Scan for the cell matching the given text and deliver its (X, Y) coordinate at center. 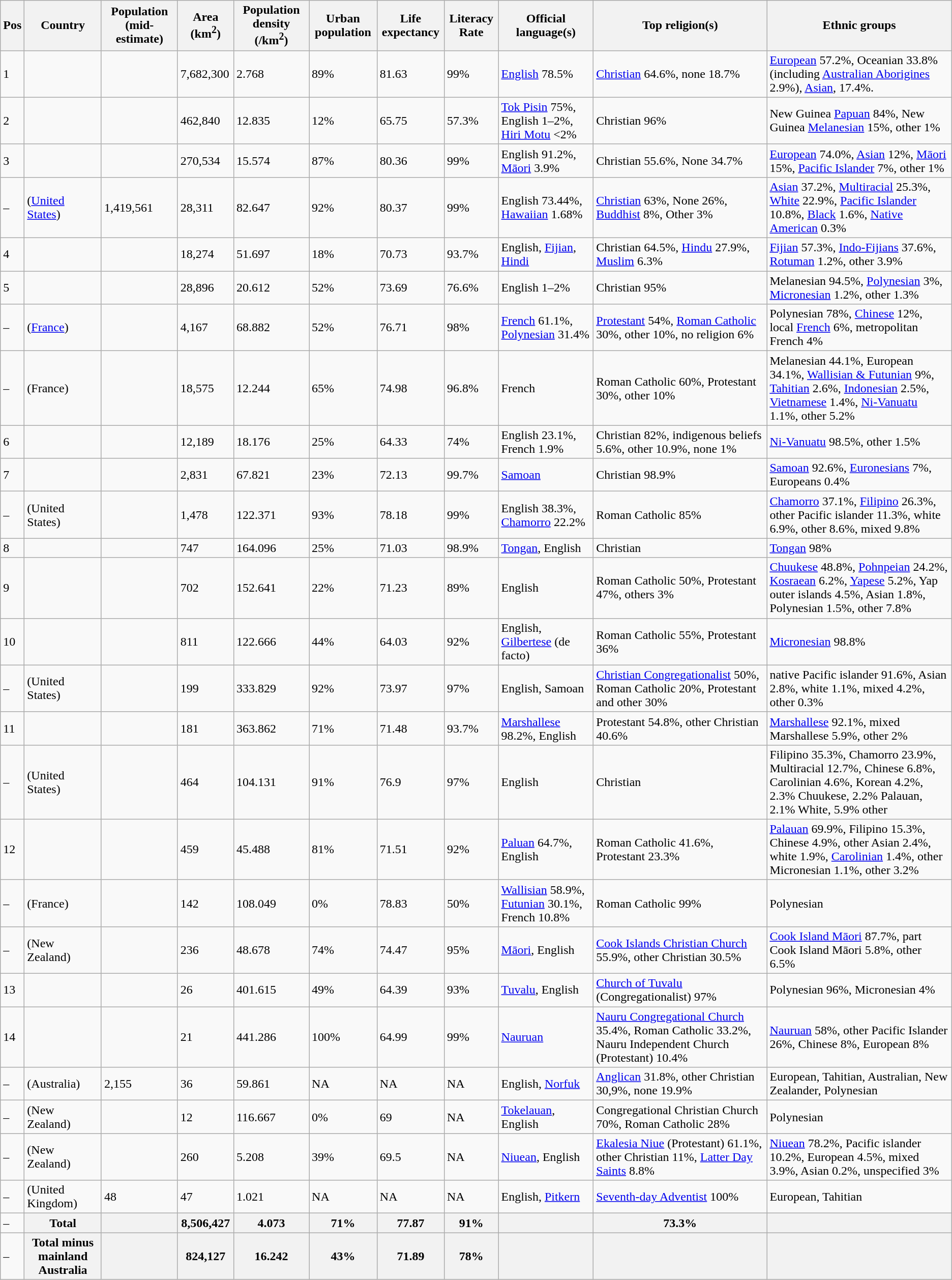
23% (343, 475)
Paluan 64.7%, English (546, 850)
European 74.0%, Asian 12%, Māori 15%, Pacific Islander 7%, other 1% (859, 161)
47 (205, 1197)
39% (343, 1157)
Melanesian 44.1%, European 34.1%, Wallisian & Futunian 9%, Tahitian 2.6%, Indonesian 2.5%, Vietnamese 1.4%, Ni-Vanuatu 1.1%, other 5.2% (859, 388)
Nauruan 58%, other Pacific Islander 26%, Chinese 8%, European 8% (859, 1037)
116.667 (271, 1117)
4,167 (205, 328)
95% (471, 950)
270,534 (205, 161)
81.63 (410, 74)
28,896 (205, 288)
20.612 (271, 288)
Polynesian 78%, Chinese 12%, local French 6%, metropolitan French 4% (859, 328)
3 (12, 161)
50% (471, 903)
Marshallese 92.1%, mixed Marshallese 5.9%, other 2% (859, 729)
333.829 (271, 688)
10 (12, 642)
122.371 (271, 515)
Roman Catholic 41.6%, Protestant 23.3% (680, 850)
5.208 (271, 1157)
European, Tahitian (859, 1197)
78.83 (410, 903)
Tok Pisin 75%, English 1–2%, Hiri Motu <2% (546, 121)
Official language(s) (546, 25)
811 (205, 642)
English 73.44%, Hawaiian 1.68% (546, 208)
80.36 (410, 161)
260 (205, 1157)
459 (205, 850)
1.021 (271, 1197)
74.98 (410, 388)
Roman Catholic 60%, Protestant 30%, other 10% (680, 388)
98.9% (471, 548)
8 (12, 548)
12,189 (205, 442)
21 (205, 1037)
Melanesian 94.5%, Polynesian 3%, Micronesian 1.2%, other 1.3% (859, 288)
26 (205, 990)
Congregational Christian Church 70%, Roman Catholic 28% (680, 1117)
363.862 (271, 729)
22% (343, 588)
Pos (12, 25)
181 (205, 729)
Total (63, 1223)
Protestant 54.8%, other Christian 40.6% (680, 729)
Palauan 69.9%, Filipino 15.3%, Chinese 4.9%, other Asian 2.4%, white 1.9%, Carolinian 1.4%, other Micronesian 1.1%, other 3.2% (859, 850)
Wallisian 58.9%, Futunian 30.1%, French 10.8% (546, 903)
48.678 (271, 950)
Country (63, 25)
100% (343, 1037)
Māori, English (546, 950)
(Australia) (63, 1084)
164.096 (271, 548)
464 (205, 782)
7 (12, 475)
69 (410, 1117)
4 (12, 254)
77.87 (410, 1223)
64.03 (410, 642)
Tongan, English (546, 548)
1,419,561 (139, 208)
2 (12, 121)
Samoan (546, 475)
45.488 (271, 850)
64.39 (410, 990)
Ekalesia Niue (Protestant) 61.1%, other Christian 11%, Latter Day Saints 8.8% (680, 1157)
Church of Tuvalu (Congregationalist) 97% (680, 990)
12% (343, 121)
English, Fijian, Hindi (546, 254)
Roman Catholic 55%, Protestant 36% (680, 642)
9 (12, 588)
48 (139, 1197)
Asian 37.2%, Multiracial 25.3%, White 22.9%, Pacific Islander 10.8%, Black 1.6%, Native American 0.3% (859, 208)
71.03 (410, 548)
Marshallese 98.2%, English (546, 729)
67.821 (271, 475)
96.8% (471, 388)
12.835 (271, 121)
64.33 (410, 442)
Niuean, English (546, 1157)
43% (343, 1256)
44% (343, 642)
99.7% (471, 475)
36 (205, 1084)
Roman Catholic 99% (680, 903)
Cook Island Māori 87.7%, part Cook Island Māori 5.8%, other 6.5% (859, 950)
native Pacific islander 91.6%, Asian 2.8%, white 1.1%, mixed 4.2%, other 0.3% (859, 688)
65.75 (410, 121)
Cook Islands Christian Church 55.9%, other Christian 30.5% (680, 950)
51.697 (271, 254)
Seventh-day Adventist 100% (680, 1197)
1 (12, 74)
82.647 (271, 208)
2,155 (139, 1084)
142 (205, 903)
68.882 (271, 328)
Polynesian 96%, Micronesian 4% (859, 990)
18,274 (205, 254)
Ni-Vanuatu 98.5%, other 1.5% (859, 442)
Chuukese 48.8%, Pohnpeian 24.2%, Kosraean 6.2%, Yapese 5.2%, Yap outer islands 4.5%, Asian 1.8%, Polynesian 1.5%, other 7.8% (859, 588)
French 61.1%, Polynesian 31.4% (546, 328)
Anglican 31.8%, other Christian 30,9%, none 19.9% (680, 1084)
57.3% (471, 121)
69.5 (410, 1157)
Tongan 98% (859, 548)
236 (205, 950)
824,127 (205, 1256)
Fijian 57.3%, Indo-Fijians 37.6%, Rotuman 1.2%, other 3.9% (859, 254)
18,575 (205, 388)
76.6% (471, 288)
Total minus mainland Australia (63, 1256)
104.131 (271, 782)
1,478 (205, 515)
English, Pitkern (546, 1197)
Area (km2) (205, 25)
462,840 (205, 121)
Christian 82%, indigenous beliefs 5.6%, other 10.9%, none 1% (680, 442)
80.37 (410, 208)
81% (343, 850)
73.97 (410, 688)
Nauruan (546, 1037)
Roman Catholic 85% (680, 515)
Nauru Congregational Church 35.4%, Roman Catholic 33.2%, Nauru Independent Church (Protestant) 10.4% (680, 1037)
New Guinea Papuan 84%, New Guinea Melanesian 15%, other 1% (859, 121)
64.99 (410, 1037)
199 (205, 688)
2,831 (205, 475)
Filipino 35.3%, Chamorro 23.9%, Multiracial 12.7%, Chinese 6.8%, Carolinian 4.6%, Korean 4.2%, 2.3% Chuukese, 2.2% Palauan, 2.1% White, 5.9% other (859, 782)
8,506,427 (205, 1223)
78% (471, 1256)
Christian 63%, None 26%, Buddhist 8%, Other 3% (680, 208)
74.47 (410, 950)
747 (205, 548)
70.73 (410, 254)
152.641 (271, 588)
71.23 (410, 588)
Roman Catholic 50%, Protestant 47%, others 3% (680, 588)
French (546, 388)
English, Samoan (546, 688)
73.69 (410, 288)
Christian 96% (680, 121)
Population density (/km2) (271, 25)
English 91.2%, Māori 3.9% (546, 161)
Christian 64.6%, none 18.7% (680, 74)
73.3% (680, 1223)
Samoan 92.6%, Euronesians 7%, Europeans 0.4% (859, 475)
Tokelauan, English (546, 1117)
English, Norfuk (546, 1084)
72.13 (410, 475)
71.89 (410, 1256)
5 (12, 288)
Population (mid- estimate) (139, 25)
71.48 (410, 729)
English 23.1%, French 1.9% (546, 442)
Christian 55.6%, None 34.7% (680, 161)
6 (12, 442)
13 (12, 990)
76.71 (410, 328)
English, Gilbertese (de facto) (546, 642)
Tuvalu, English (546, 990)
European, Tahitian, Australian, New Zealander, Polynesian (859, 1084)
Chamorro 37.1%, Filipino 26.3%, other Pacific islander 11.3%, white 6.9%, other 8.6%, mixed 9.8% (859, 515)
Christian 95% (680, 288)
11 (12, 729)
78.18 (410, 515)
14 (12, 1037)
Christian Congregationalist 50%, Roman Catholic 20%, Protestant and other 30% (680, 688)
108.049 (271, 903)
English 78.5% (546, 74)
Micronesian 98.8% (859, 642)
Protestant 54%, Roman Catholic 30%, other 10%, no religion 6% (680, 328)
702 (205, 588)
Literacy Rate (471, 25)
Urban population (343, 25)
Christian 64.5%, Hindu 27.9%, Muslim 6.3% (680, 254)
English 1–2% (546, 288)
18% (343, 254)
441.286 (271, 1037)
Ethnic groups (859, 25)
49% (343, 990)
Life expectancy (410, 25)
401.615 (271, 990)
28,311 (205, 208)
(United Kingdom) (63, 1197)
87% (343, 161)
2.768 (271, 74)
122.666 (271, 642)
Top religion(s) (680, 25)
18.176 (271, 442)
98% (471, 328)
English 38.3%, Chamorro 22.2% (546, 515)
European 57.2%, Oceanian 33.8% (including Australian Aborigines 2.9%), Asian, 17.4%. (859, 74)
4.073 (271, 1223)
Niuean 78.2%, Pacific islander 10.2%, European 4.5%, mixed 3.9%, Asian 0.2%, unspecified 3% (859, 1157)
15.574 (271, 161)
Christian 98.9% (680, 475)
71.51 (410, 850)
76.9 (410, 782)
65% (343, 388)
12.244 (271, 388)
59.861 (271, 1084)
16.242 (271, 1256)
7,682,300 (205, 74)
